Scan for the cell matching the given text and deliver its [X, Y] coordinate at center. 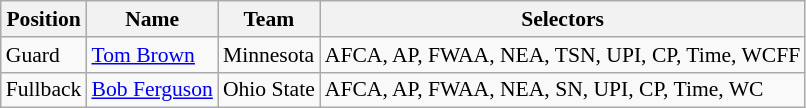
Team [269, 19]
AFCA, AP, FWAA, NEA, TSN, UPI, CP, Time, WCFF [563, 55]
Fullback [44, 90]
Tom Brown [152, 55]
Position [44, 19]
AFCA, AP, FWAA, NEA, SN, UPI, CP, Time, WC [563, 90]
Guard [44, 55]
Ohio State [269, 90]
Name [152, 19]
Minnesota [269, 55]
Bob Ferguson [152, 90]
Selectors [563, 19]
